Find where the given text appears and provide that cell's center as (X, Y) coordinate. 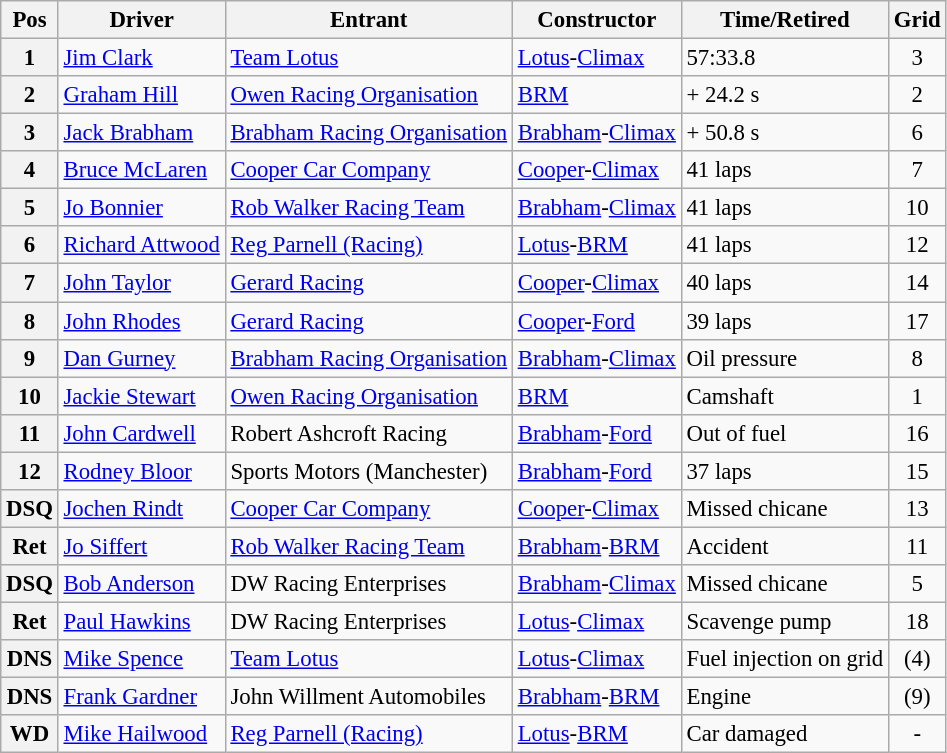
Cooper-Ford (596, 321)
Rodney Bloor (142, 471)
Entrant (368, 20)
Engine (784, 697)
John Taylor (142, 283)
Mike Hailwood (142, 734)
Camshaft (784, 396)
+ 50.8 s (784, 133)
Jim Clark (142, 58)
37 laps (784, 471)
Jackie Stewart (142, 396)
Constructor (596, 20)
Fuel injection on grid (784, 659)
Richard Attwood (142, 245)
Jo Siffert (142, 546)
14 (918, 283)
Mike Spence (142, 659)
WD (30, 734)
Dan Gurney (142, 358)
Oil pressure (784, 358)
15 (918, 471)
(9) (918, 697)
Driver (142, 20)
Out of fuel (784, 433)
Car damaged (784, 734)
John Willment Automobiles (368, 697)
Frank Gardner (142, 697)
Scavenge pump (784, 621)
+ 24.2 s (784, 95)
40 laps (784, 283)
Accident (784, 546)
Bruce McLaren (142, 170)
Bob Anderson (142, 584)
John Cardwell (142, 433)
57:33.8 (784, 58)
4 (30, 170)
Graham Hill (142, 95)
16 (918, 433)
Jochen Rindt (142, 509)
Robert Ashcroft Racing (368, 433)
John Rhodes (142, 321)
Jack Brabham (142, 133)
13 (918, 509)
17 (918, 321)
Grid (918, 20)
Sports Motors (Manchester) (368, 471)
(4) (918, 659)
Pos (30, 20)
Jo Bonnier (142, 208)
Paul Hawkins (142, 621)
39 laps (784, 321)
- (918, 734)
18 (918, 621)
Time/Retired (784, 20)
9 (30, 358)
